Scan for the cell matching the given text and deliver its [x, y] coordinate at center. 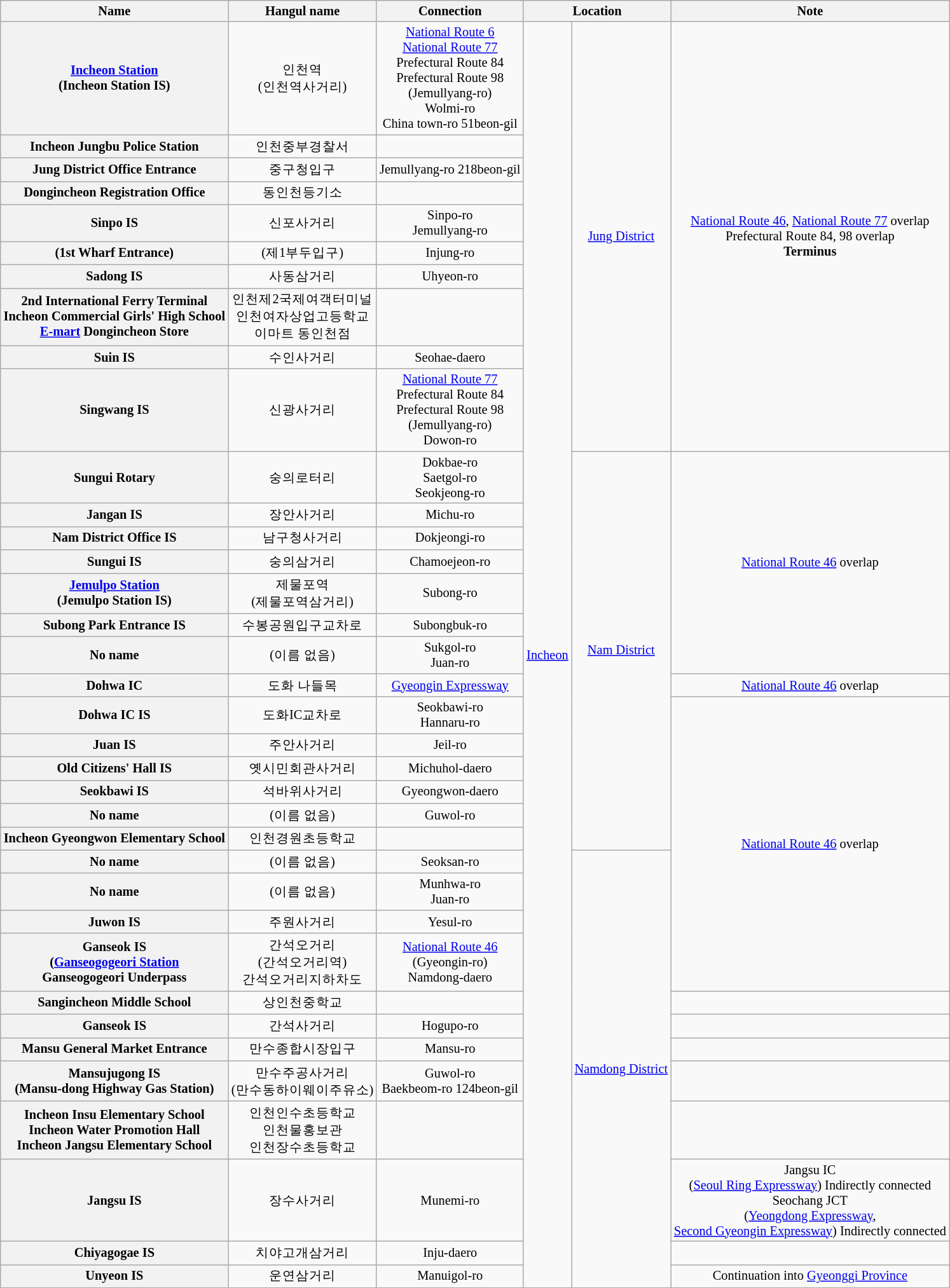
Incheon Jungbu Police Station [114, 146]
주원사거리 [303, 922]
Michu-ro [450, 515]
Nam District [621, 651]
Jung District Office Entrance [114, 169]
Sukgol-roJuan-ro [450, 655]
Suin IS [114, 357]
National Route 77Prefectural Route 84Prefectural Route 98(Jemullyang-ro)Dowon-ro [450, 410]
Continuation into Gyeonggi Province [810, 1277]
숭의삼거리 [303, 562]
Mansujugong IS(Mansu-dong Highway Gas Station) [114, 1081]
Gyeongwon-daero [450, 792]
운연삼거리 [303, 1277]
Location [597, 11]
Injung-ro [450, 253]
2nd International Ferry TerminalIncheon Commercial Girls' High SchoolE-mart Dongincheon Store [114, 317]
Incheon [547, 655]
Jangsu IC(Seoul Ring Expressway) Indirectly connectedSeochang JCT(Yeongdong Expressway, Second Gyeongin Expressway) Indirectly connected [810, 1200]
Hangul name [303, 11]
Namdong District [621, 1069]
National Route 46(Gyeongin-ro)Namdong-daero [450, 963]
Jung District [621, 236]
치야고개삼거리 [303, 1252]
National Route 46, National Route 77 overlapPrefectural Route 84, 98 overlapTerminus [810, 236]
동인천등기소 [303, 193]
Subong Park Entrance IS [114, 626]
Yesul-ro [450, 922]
Name [114, 11]
장수사거리 [303, 1200]
Inju-daero [450, 1252]
Incheon Insu Elementary SchoolIncheon Water Promotion HallIncheon Jangsu Elementary School [114, 1130]
Seokbawi IS [114, 792]
Ganseok IS(Ganseogogeori StationGanseogogeori Underpass [114, 963]
Dongincheon Registration Office [114, 193]
Jemullyang-ro 218beon-gil [450, 169]
숭의로터리 [303, 477]
Manuigol-ro [450, 1277]
Incheon Station(Incheon Station IS) [114, 78]
주안사거리 [303, 745]
Jangan IS [114, 515]
Subongbuk-ro [450, 626]
만수주공사거리(만수동하이웨이주유소) [303, 1081]
상인천중학교 [303, 1002]
Note [810, 11]
신광사거리 [303, 410]
Juwon IS [114, 922]
남구청사거리 [303, 538]
Chamoejeon-ro [450, 562]
간석오거리(간석오거리역)간석오거리지하차도 [303, 963]
Seokbawi-roHannaru-ro [450, 715]
Munemi-ro [450, 1200]
도화 나들목 [303, 685]
Mansu General Market Entrance [114, 1049]
Sinpo IS [114, 223]
Jemulpo Station(Jemulpo Station IS) [114, 593]
만수종합시장입구 [303, 1049]
Dokbae-roSaetgol-roSeokjeong-ro [450, 477]
Sungui Rotary [114, 477]
Chiyagogae IS [114, 1252]
Hogupo-ro [450, 1026]
Sangincheon Middle School [114, 1002]
Nam District Office IS [114, 538]
Michuhol-daero [450, 768]
인천중부경찰서 [303, 146]
Juan IS [114, 745]
Guwol-roBaekbeom-ro 124beon-gil [450, 1081]
중구청입구 [303, 169]
도화IC교차로 [303, 715]
(1st Wharf Entrance) [114, 253]
Dohwa IC [114, 685]
Sungui IS [114, 562]
옛시민회관사거리 [303, 768]
Jangsu IS [114, 1200]
수봉공원입구교차로 [303, 626]
Unyeon IS [114, 1277]
Gyeongin Expressway [450, 685]
석바위사거리 [303, 792]
신포사거리 [303, 223]
(제1부두입구) [303, 253]
간석사거리 [303, 1026]
Old Citizens' Hall IS [114, 768]
수인사거리 [303, 357]
인천인수초등학교인천물홍보관인천장수초등학교 [303, 1130]
Subong-ro [450, 593]
제물포역(제물포역삼거리) [303, 593]
사동삼거리 [303, 276]
Sinpo-roJemullyang-ro [450, 223]
Sadong IS [114, 276]
Incheon Gyeongwon Elementary School [114, 838]
Ganseok IS [114, 1026]
인천역(인천역사거리) [303, 78]
Connection [450, 11]
Mansu-ro [450, 1049]
Uhyeon-ro [450, 276]
Guwol-ro [450, 815]
Jeil-ro [450, 745]
Singwang IS [114, 410]
Dohwa IC IS [114, 715]
인천경원초등학교 [303, 838]
장안사거리 [303, 515]
Dokjeongi-ro [450, 538]
Munhwa-roJuan-ro [450, 891]
Seoksan-ro [450, 862]
Seohae-daero [450, 357]
National Route 6National Route 77Prefectural Route 84Prefectural Route 98(Jemullyang-ro)Wolmi-roChina town-ro 51beon-gil [450, 78]
인천제2국제여객터미널인천여자상업고등학교이마트 동인천점 [303, 317]
